Pinpoint the cell where the given text exists, returning its [x, y] midpoint coordinate. 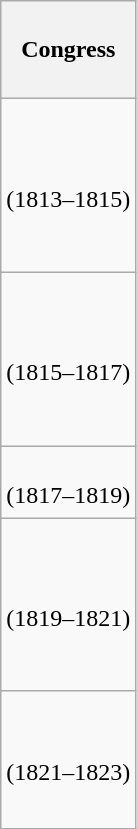
Congress [68, 50]
(1815–1817) [68, 359]
(1819–1821) [68, 604]
(1817–1819) [68, 482]
(1821–1823) [68, 760]
(1813–1815) [68, 186]
